Provide the (x, y) coordinate of the cell's center where the given text is located.  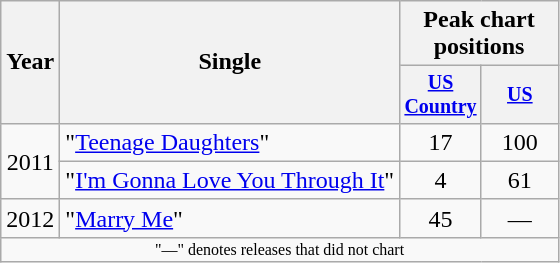
61 (520, 180)
100 (520, 142)
— (520, 218)
45 (441, 218)
US Country (441, 94)
4 (441, 180)
17 (441, 142)
2012 (30, 218)
2011 (30, 161)
Year (30, 62)
US (520, 94)
"—" denotes releases that did not chart (280, 249)
"I'm Gonna Love You Through It" (230, 180)
"Teenage Daughters" (230, 142)
"Marry Me" (230, 218)
Single (230, 62)
Peak chartpositions (480, 34)
